Scan for the cell matching the given text and deliver its (x, y) coordinate at center. 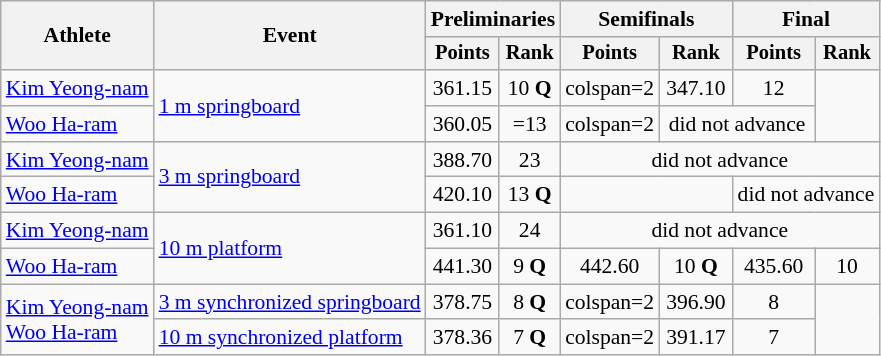
3 m synchronized springboard (290, 302)
Athlete (78, 36)
Preliminaries (493, 19)
7 (774, 338)
24 (530, 231)
441.30 (463, 267)
347.10 (696, 88)
361.15 (463, 88)
378.75 (463, 302)
396.90 (696, 302)
Kim Yeong-namWoo Ha-ram (78, 320)
360.05 (463, 124)
9 Q (530, 267)
Semifinals (646, 19)
1 m springboard (290, 106)
7 Q (530, 338)
=13 (530, 124)
Event (290, 36)
435.60 (774, 267)
3 m springboard (290, 178)
10 m synchronized platform (290, 338)
8 Q (530, 302)
420.10 (463, 195)
23 (530, 160)
361.10 (463, 231)
10 (848, 267)
12 (774, 88)
10 m platform (290, 248)
13 Q (530, 195)
Final (806, 19)
378.36 (463, 338)
8 (774, 302)
388.70 (463, 160)
391.17 (696, 338)
442.60 (610, 267)
